Determine the [X, Y] coordinate at the center of the cell enclosing the given text.  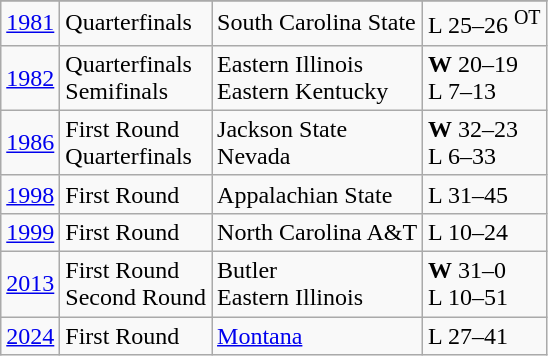
1981 [30, 24]
Eastern IllinoisEastern Kentucky [318, 78]
L 27–41 [485, 336]
W 20–19L 7–13 [485, 78]
Quarterfinals [136, 24]
2024 [30, 336]
1999 [30, 232]
1982 [30, 78]
First RoundSecond Round [136, 284]
Appalachian State [318, 194]
QuarterfinalsSemifinals [136, 78]
W 31–0L 10–51 [485, 284]
2013 [30, 284]
South Carolina State [318, 24]
L 10–24 [485, 232]
L 31–45 [485, 194]
Montana [318, 336]
L 25–26 OT [485, 24]
First RoundQuarterfinals [136, 142]
1998 [30, 194]
W 32–23L 6–33 [485, 142]
ButlerEastern Illinois [318, 284]
Jackson StateNevada [318, 142]
North Carolina A&T [318, 232]
1986 [30, 142]
